Detect which cell encompasses the target text, then output its (X, Y) center coordinate. 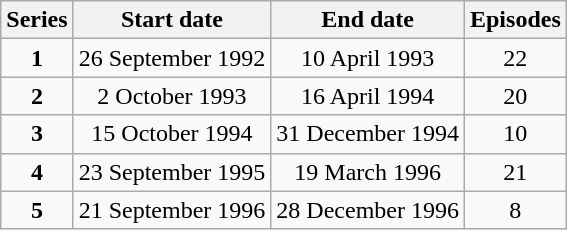
Episodes (515, 20)
28 December 1996 (368, 210)
Series (37, 20)
15 October 1994 (172, 134)
End date (368, 20)
21 (515, 172)
3 (37, 134)
1 (37, 58)
4 (37, 172)
5 (37, 210)
10 (515, 134)
19 March 1996 (368, 172)
8 (515, 210)
2 October 1993 (172, 96)
21 September 1996 (172, 210)
26 September 1992 (172, 58)
2 (37, 96)
Start date (172, 20)
16 April 1994 (368, 96)
20 (515, 96)
10 April 1993 (368, 58)
23 September 1995 (172, 172)
22 (515, 58)
31 December 1994 (368, 134)
